For the text-containing cell, return its midpoint in [X, Y] coordinate format. 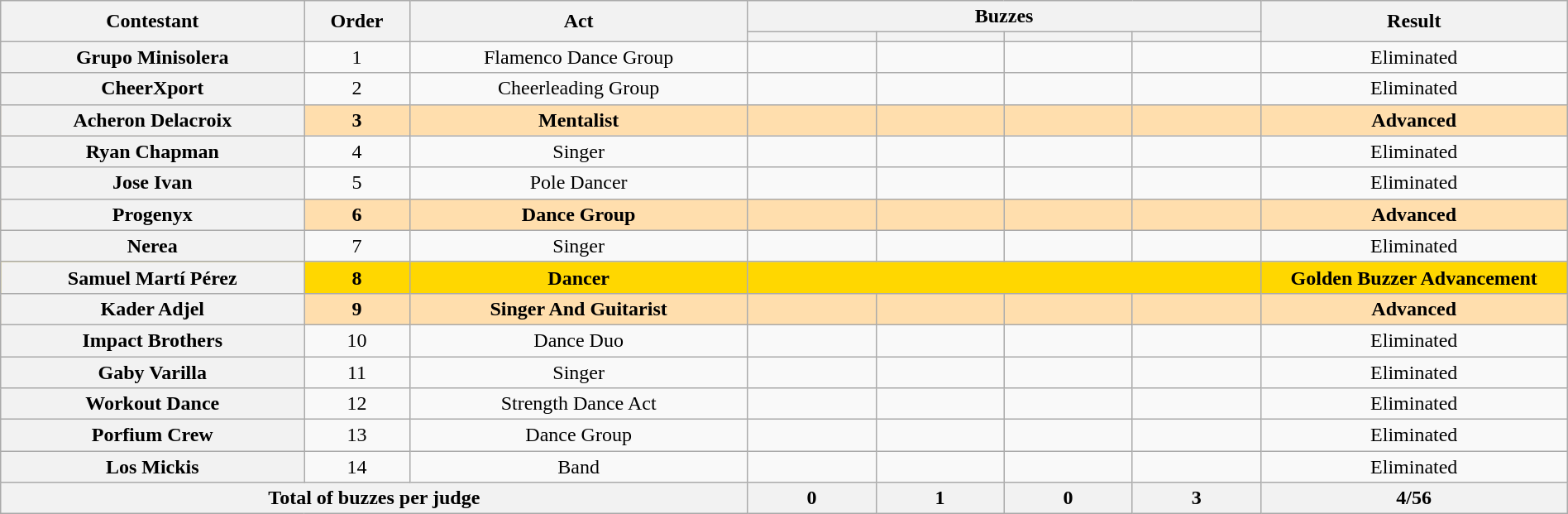
Gaby Varilla [152, 372]
Grupo Minisolera [152, 57]
7 [357, 246]
Band [579, 467]
Order [357, 22]
Golden Buzzer Advancement [1414, 277]
4 [357, 151]
Impact Brothers [152, 340]
10 [357, 340]
Kader Adjel [152, 309]
13 [357, 435]
14 [357, 467]
Act [579, 22]
8 [357, 277]
Flamenco Dance Group [579, 57]
Total of buzzes per judge [374, 498]
Porfium Crew [152, 435]
Result [1414, 22]
Ryan Chapman [152, 151]
Strength Dance Act [579, 404]
Los Mickis [152, 467]
2 [357, 89]
11 [357, 372]
4/56 [1414, 498]
5 [357, 183]
Progenyx [152, 214]
Cheerleading Group [579, 89]
Dance Duo [579, 340]
Nerea [152, 246]
Dancer [579, 277]
Samuel Martí Pérez [152, 277]
Acheron Delacroix [152, 120]
Buzzes [1004, 17]
Pole Dancer [579, 183]
CheerXport [152, 89]
12 [357, 404]
9 [357, 309]
Workout Dance [152, 404]
Singer And Guitarist [579, 309]
Contestant [152, 22]
6 [357, 214]
Mentalist [579, 120]
Jose Ivan [152, 183]
